Provide the [X, Y] coordinate of the cell's center where the given text is located.  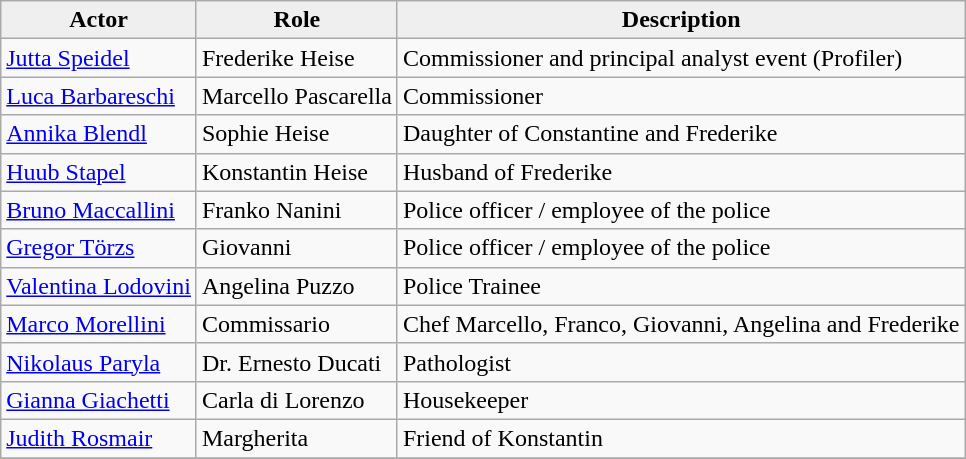
Giovanni [296, 248]
Angelina Puzzo [296, 286]
Frederike Heise [296, 58]
Margherita [296, 438]
Annika Blendl [99, 134]
Commissario [296, 324]
Franko Nanini [296, 210]
Nikolaus Paryla [99, 362]
Gregor Törzs [99, 248]
Role [296, 20]
Chef Marcello, Franco, Giovanni, Angelina and Frederike [681, 324]
Daughter of Constantine and Frederike [681, 134]
Marcello Pascarella [296, 96]
Friend of Konstantin [681, 438]
Actor [99, 20]
Judith Rosmair [99, 438]
Commissioner and principal analyst event (Profiler) [681, 58]
Husband of Frederike [681, 172]
Commissioner [681, 96]
Dr. Ernesto Ducati [296, 362]
Bruno Maccallini [99, 210]
Description [681, 20]
Huub Stapel [99, 172]
Carla di Lorenzo [296, 400]
Luca Barbareschi [99, 96]
Jutta Speidel [99, 58]
Gianna Giachetti [99, 400]
Housekeeper [681, 400]
Sophie Heise [296, 134]
Konstantin Heise [296, 172]
Police Trainee [681, 286]
Valentina Lodovini [99, 286]
Pathologist [681, 362]
Marco Morellini [99, 324]
